Scan for the cell matching the given text and deliver its [x, y] coordinate at center. 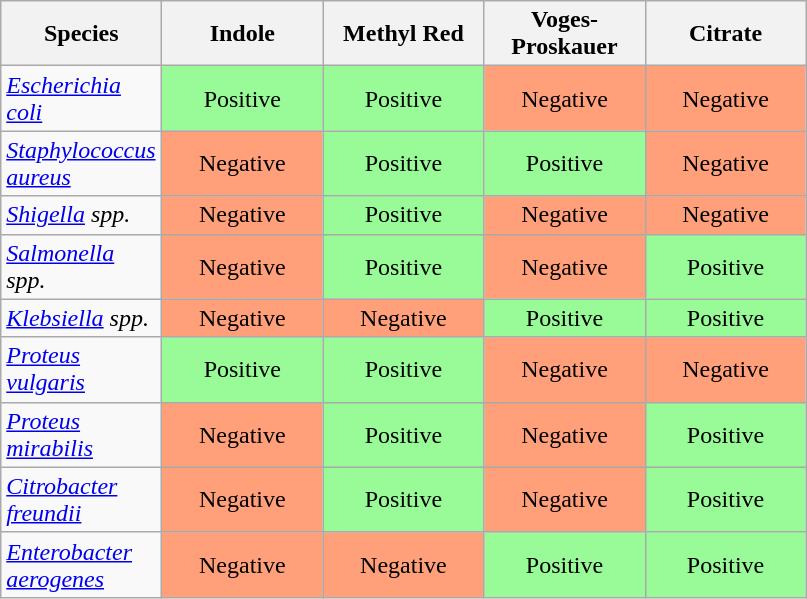
Indole [242, 34]
Salmonella spp. [82, 266]
Citrate [726, 34]
Staphylococcus aureus [82, 164]
Escherichia coli [82, 98]
Proteus mirabilis [82, 434]
Enterobacter aerogenes [82, 564]
Klebsiella spp. [82, 318]
Shigella spp. [82, 215]
Species [82, 34]
Voges-Proskauer [564, 34]
Methyl Red [404, 34]
Citrobacter freundii [82, 500]
Proteus vulgaris [82, 370]
